Return the (X, Y) coordinate for the center point of the cell that contains the specified text.  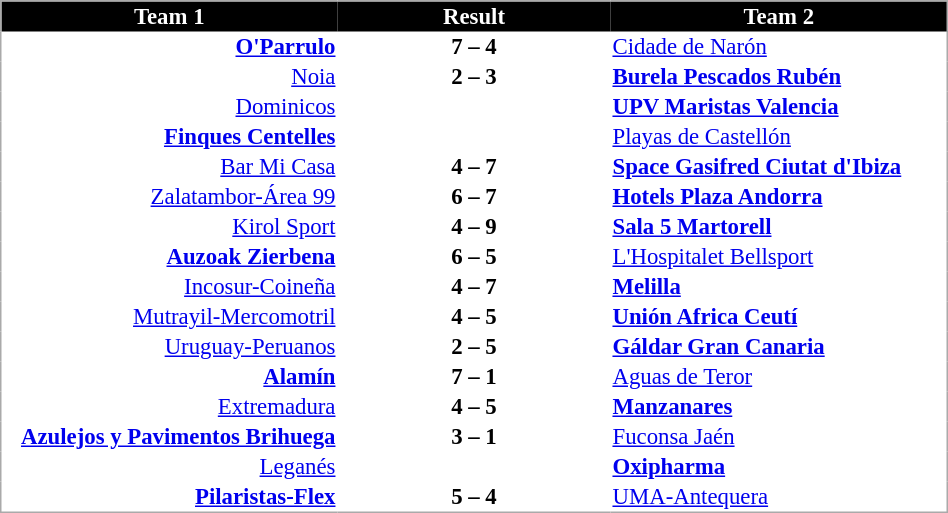
Team 1 (169, 16)
Unión Africa Ceutí (779, 317)
5 – 4 (474, 498)
Space Gasifred Ciutat d'Ibiza (779, 167)
3 – 1 (474, 437)
2 – 3 (474, 77)
Team 2 (779, 16)
Oxipharma (779, 467)
Uruguay-Peruanos (169, 347)
Bar Mi Casa (169, 167)
Sala 5 Martorell (779, 227)
Gáldar Gran Canaria (779, 347)
Fuconsa Jaén (779, 437)
Manzanares (779, 407)
Hotels Plaza Andorra (779, 197)
Extremadura (169, 407)
6 – 7 (474, 197)
Mutrayil-Mercomotril (169, 317)
UMA-Antequera (779, 498)
UPV Maristas Valencia (779, 107)
4 – 9 (474, 227)
Result (474, 16)
Kirol Sport (169, 227)
Noia (169, 77)
7 – 1 (474, 377)
Auzoak Zierbena (169, 257)
Leganés (169, 467)
Incosur-Coineña (169, 287)
Dominicos (169, 107)
Aguas de Teror (779, 377)
Burela Pescados Rubén (779, 77)
2 – 5 (474, 347)
Playas de Castellón (779, 137)
6 – 5 (474, 257)
Finques Centelles (169, 137)
Melilla (779, 287)
Cidade de Narón (779, 47)
Alamín (169, 377)
L'Hospitalet Bellsport (779, 257)
Zalatambor-Área 99 (169, 197)
7 – 4 (474, 47)
O'Parrulo (169, 47)
Azulejos y Pavimentos Brihuega (169, 437)
Pilaristas-Flex (169, 498)
